Scan for the cell matching the given text and deliver its [X, Y] coordinate at center. 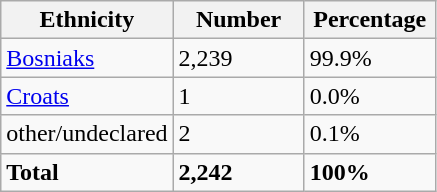
0.1% [370, 134]
Croats [87, 96]
Percentage [370, 20]
Total [87, 172]
Number [238, 20]
2 [238, 134]
99.9% [370, 58]
100% [370, 172]
2,239 [238, 58]
Ethnicity [87, 20]
other/undeclared [87, 134]
Bosniaks [87, 58]
1 [238, 96]
2,242 [238, 172]
0.0% [370, 96]
